Return the (x, y) coordinate for the center point of the cell that contains the specified text.  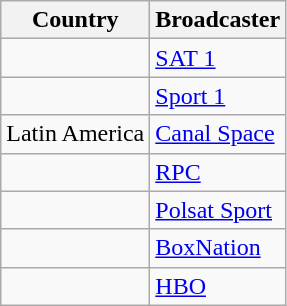
Latin America (76, 134)
Canal Space (218, 134)
HBO (218, 286)
Broadcaster (218, 20)
Sport 1 (218, 96)
Country (76, 20)
RPC (218, 172)
BoxNation (218, 248)
Polsat Sport (218, 210)
SAT 1 (218, 58)
